Find where the given text appears and provide that cell's center as [x, y] coordinate. 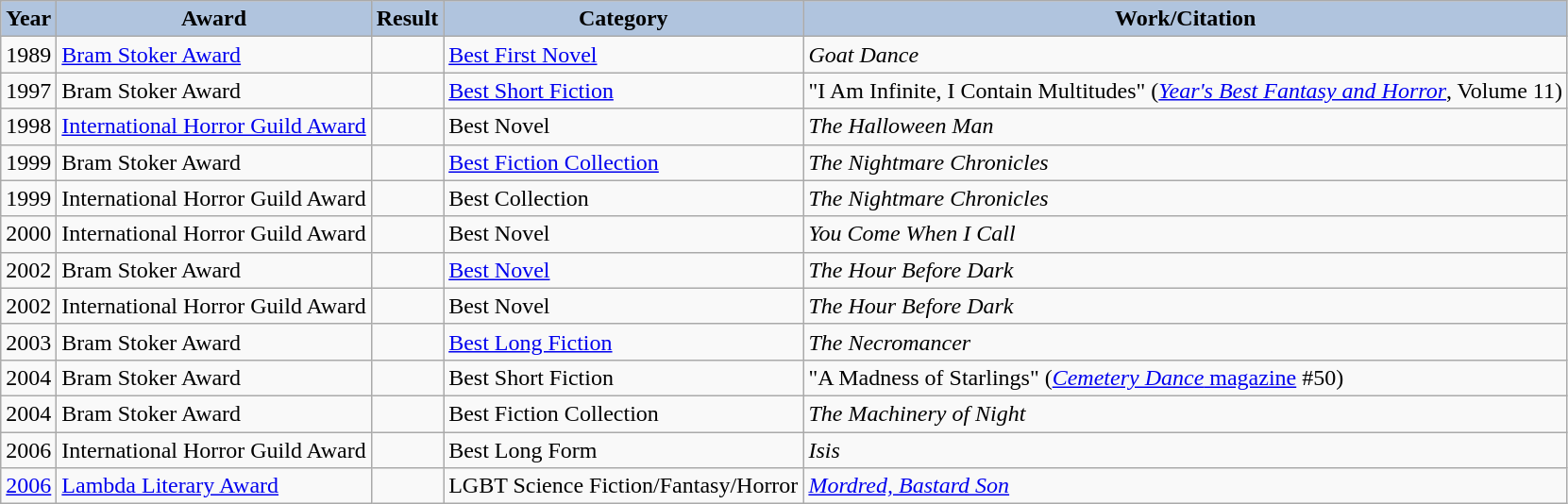
Best Collection [623, 198]
Result [407, 19]
2000 [28, 234]
"I Am Infinite, I Contain Multitudes" (Year's Best Fantasy and Horror, Volume 11) [1186, 91]
1989 [28, 55]
Mordred, Bastard Son [1186, 486]
"A Madness of Starlings" (Cemetery Dance magazine #50) [1186, 378]
Category [623, 19]
Work/Citation [1186, 19]
The Halloween Man [1186, 126]
1997 [28, 91]
Best First Novel [623, 55]
Year [28, 19]
You Come When I Call [1186, 234]
Award [213, 19]
Lambda Literary Award [213, 486]
Goat Dance [1186, 55]
2003 [28, 342]
Isis [1186, 450]
1998 [28, 126]
The Machinery of Night [1186, 413]
LGBT Science Fiction/Fantasy/Horror [623, 486]
Best Long Fiction [623, 342]
The Necromancer [1186, 342]
Best Long Form [623, 450]
